Determine the [x, y] coordinate at the center of the cell enclosing the given text.  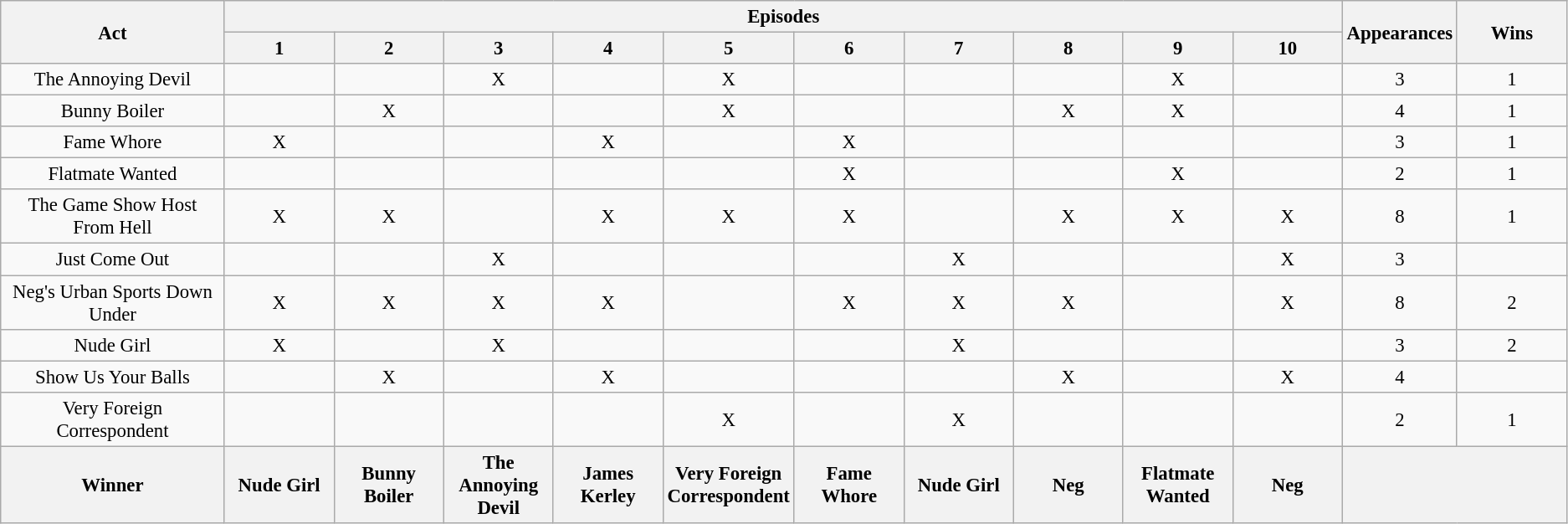
Wins [1511, 32]
6 [848, 49]
Act [112, 32]
Neg's Urban Sports Down Under [112, 303]
The Game Show Host From Hell [112, 216]
Just Come Out [112, 259]
Appearances [1399, 32]
7 [959, 49]
James Kerley [607, 485]
5 [728, 49]
Show Us Your Balls [112, 377]
Winner [112, 485]
10 [1287, 49]
Episodes [783, 17]
9 [1178, 49]
